Extract the (X, Y) coordinate from the center of the cell holding the provided text.  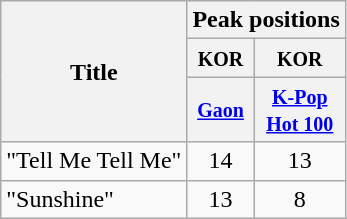
8 (300, 199)
"Sunshine" (94, 199)
Peak positions (266, 20)
Gaon (220, 110)
K-PopHot 100 (300, 110)
14 (220, 161)
"Tell Me Tell Me" (94, 161)
Title (94, 72)
